Pinpoint the cell where the given text exists, returning its [x, y] midpoint coordinate. 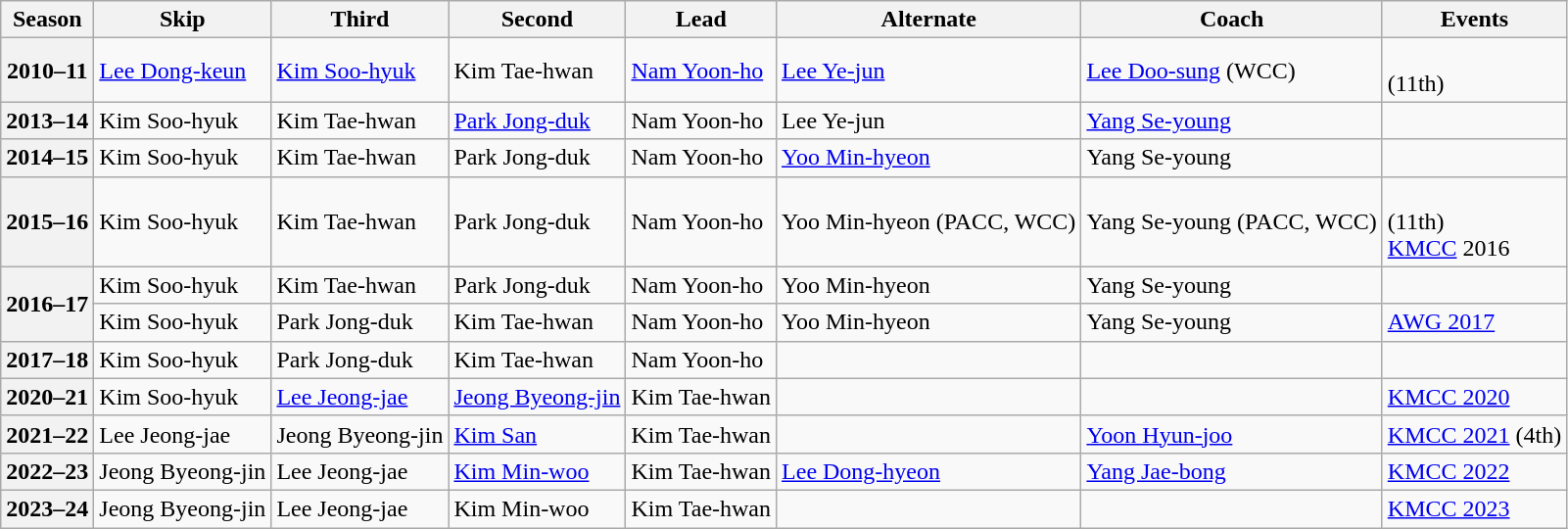
2015–16 [47, 221]
KMCC 2021 (4th) [1474, 434]
Lead [701, 20]
Lee Doo-sung (WCC) [1232, 71]
2013–14 [47, 120]
Second [537, 20]
2014–15 [47, 158]
KMCC 2022 [1474, 471]
KMCC 2020 [1474, 397]
Lee Dong-hyeon [928, 471]
Alternate [928, 20]
Coach [1232, 20]
Skip [182, 20]
Events [1474, 20]
Yoon Hyun-joo [1232, 434]
Yang Se-young (PACC, WCC) [1232, 221]
Yang Jae-bong [1232, 471]
Kim San [537, 434]
Lee Dong-keun [182, 71]
2017–18 [47, 360]
2021–22 [47, 434]
2016–17 [47, 304]
Third [360, 20]
AWG 2017 [1474, 322]
2020–21 [47, 397]
2010–11 [47, 71]
2023–24 [47, 508]
2022–23 [47, 471]
(11th) [1474, 71]
Yoo Min-hyeon (PACC, WCC) [928, 221]
(11th)KMCC 2016 [1474, 221]
Season [47, 20]
KMCC 2023 [1474, 508]
